Capture the cell that displays the provided text and extract its [x, y] central coordinate. 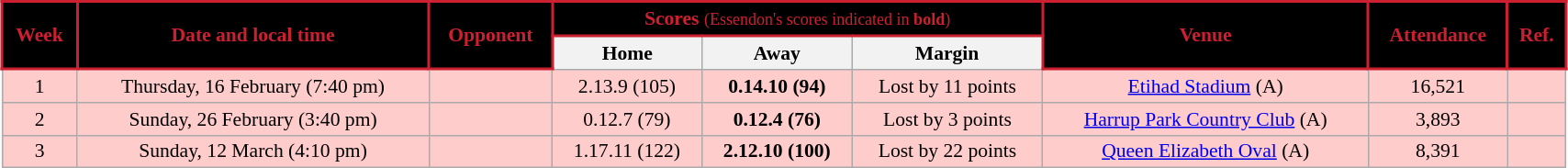
Attendance [1438, 36]
Sunday, 26 February (3:40 pm) [253, 119]
Date and local time [253, 36]
2.13.9 (105) [626, 85]
2 [39, 119]
Harrup Park Country Club (A) [1206, 119]
Scores (Essendon's scores indicated in bold) [797, 18]
Lost by 22 points [947, 151]
Lost by 3 points [947, 119]
0.12.7 (79) [626, 119]
Home [626, 52]
Lost by 11 points [947, 85]
Thursday, 16 February (7:40 pm) [253, 85]
Ref. [1537, 36]
Queen Elizabeth Oval (A) [1206, 151]
8,391 [1438, 151]
0.14.10 (94) [777, 85]
Sunday, 12 March (4:10 pm) [253, 151]
1 [39, 85]
1.17.11 (122) [626, 151]
16,521 [1438, 85]
Venue [1206, 36]
Margin [947, 52]
Opponent [490, 36]
Week [39, 36]
3 [39, 151]
Away [777, 52]
2.12.10 (100) [777, 151]
3,893 [1438, 119]
Etihad Stadium (A) [1206, 85]
0.12.4 (76) [777, 119]
